Locate the cell with the specified text and output its [x, y] center coordinate. 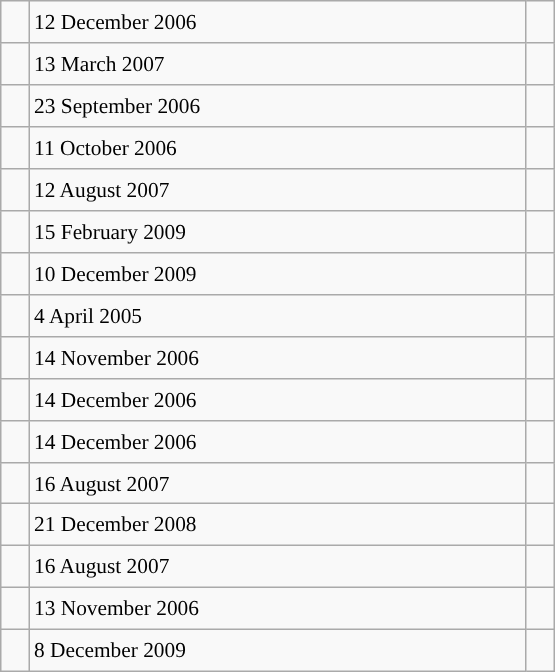
12 August 2007 [278, 190]
15 February 2009 [278, 232]
23 September 2006 [278, 106]
8 December 2009 [278, 651]
13 March 2007 [278, 64]
13 November 2006 [278, 609]
14 November 2006 [278, 357]
21 December 2008 [278, 525]
11 October 2006 [278, 148]
12 December 2006 [278, 22]
4 April 2005 [278, 315]
10 December 2009 [278, 274]
